Return the (X, Y) coordinate for the center point of the cell that contains the specified text.  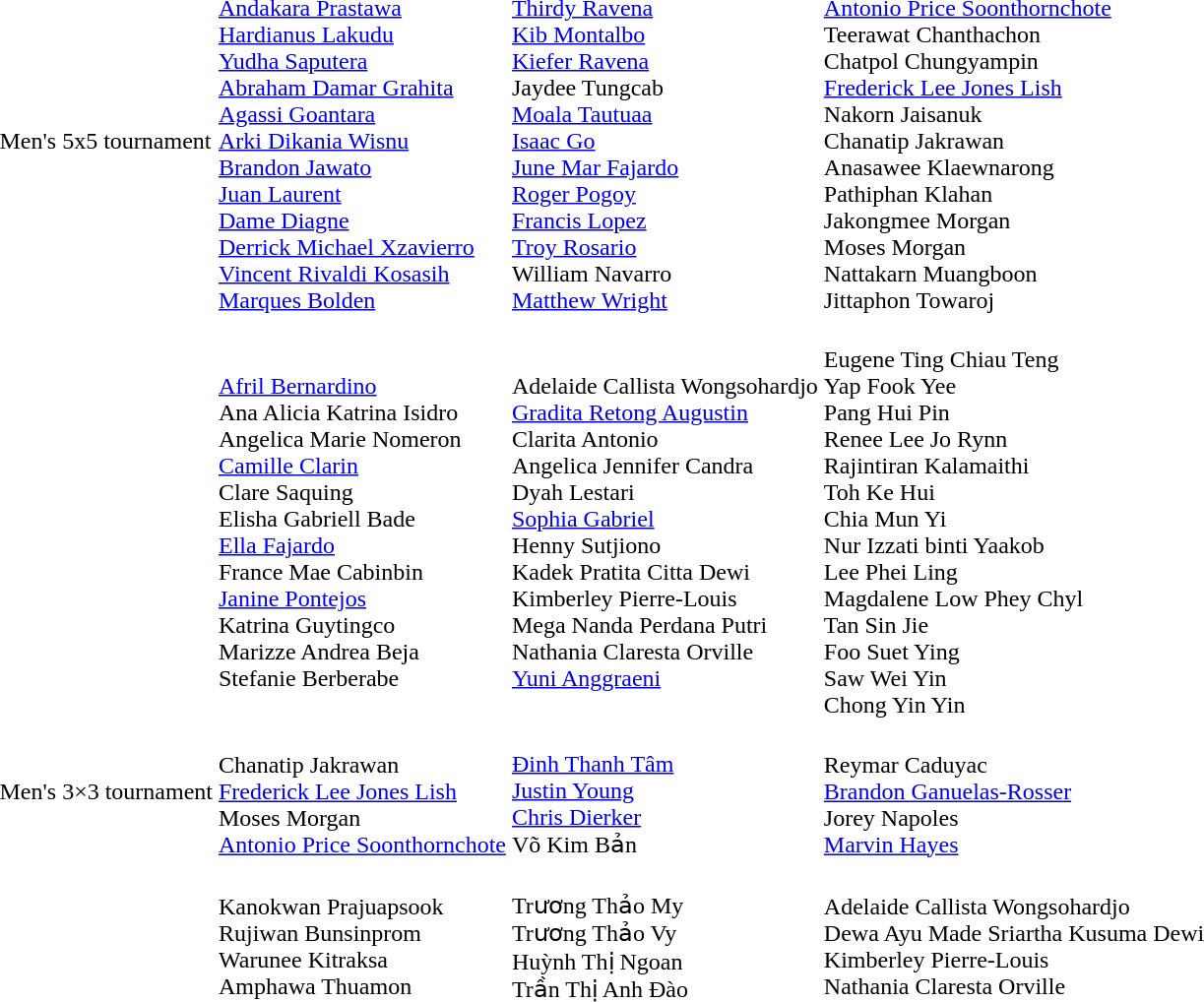
Chanatip JakrawanFrederick Lee Jones LishMoses MorganAntonio Price Soonthornchote (362, 791)
Đinh Thanh TâmJustin YoungChris DierkerVõ Kim Bản (665, 791)
